Return the (x, y) coordinate for the center point of the cell that contains the specified text.  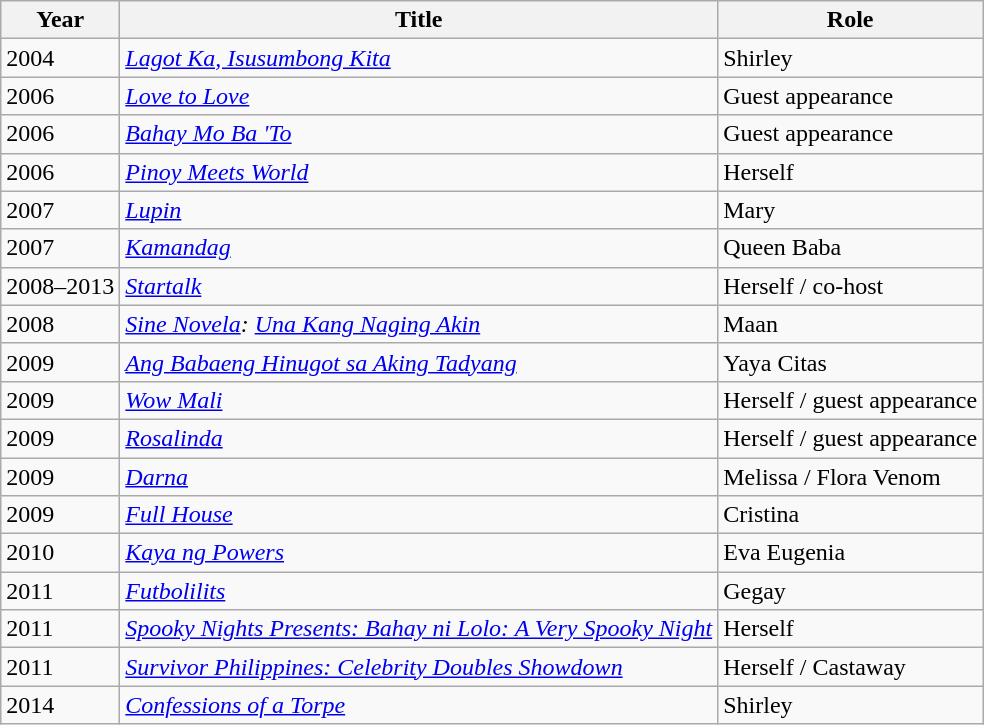
Maan (850, 324)
2004 (60, 58)
Futbolilits (419, 591)
Role (850, 20)
Herself / co-host (850, 286)
Eva Eugenia (850, 553)
Bahay Mo Ba 'To (419, 134)
2008–2013 (60, 286)
Gegay (850, 591)
Melissa / Flora Venom (850, 477)
Rosalinda (419, 438)
Lagot Ka, Isusumbong Kita (419, 58)
Pinoy Meets World (419, 172)
2010 (60, 553)
Confessions of a Torpe (419, 705)
Full House (419, 515)
Yaya Citas (850, 362)
Sine Novela: Una Kang Naging Akin (419, 324)
Darna (419, 477)
Wow Mali (419, 400)
2014 (60, 705)
Year (60, 20)
Ang Babaeng Hinugot sa Aking Tadyang (419, 362)
2008 (60, 324)
Mary (850, 210)
Queen Baba (850, 248)
Startalk (419, 286)
Kamandag (419, 248)
Cristina (850, 515)
Spooky Nights Presents: Bahay ni Lolo: A Very Spooky Night (419, 629)
Survivor Philippines: Celebrity Doubles Showdown (419, 667)
Kaya ng Powers (419, 553)
Herself / Castaway (850, 667)
Title (419, 20)
Lupin (419, 210)
Love to Love (419, 96)
